For the text-containing cell, return its midpoint in [X, Y] coordinate format. 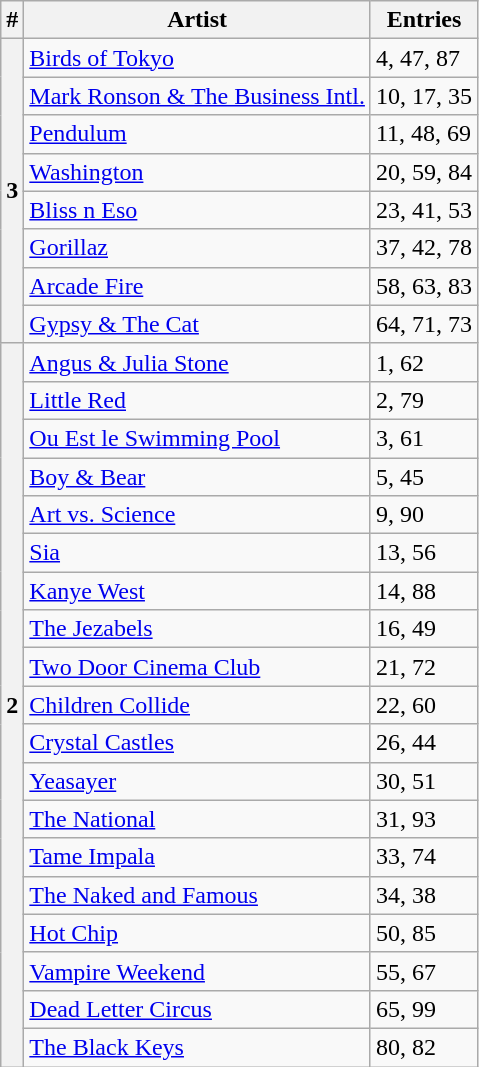
20, 59, 84 [424, 172]
The Black Keys [198, 1047]
Children Collide [198, 705]
50, 85 [424, 933]
Mark Ronson & The Business Intl. [198, 96]
31, 93 [424, 819]
Pendulum [198, 134]
Little Red [198, 400]
Gypsy & The Cat [198, 324]
The Jezabels [198, 629]
23, 41, 53 [424, 210]
Bliss n Eso [198, 210]
2, 79 [424, 400]
33, 74 [424, 857]
Tame Impala [198, 857]
2 [12, 704]
21, 72 [424, 667]
3 [12, 191]
Entries [424, 20]
4, 47, 87 [424, 58]
Washington [198, 172]
Crystal Castles [198, 743]
Sia [198, 553]
13, 56 [424, 553]
Birds of Tokyo [198, 58]
37, 42, 78 [424, 248]
Arcade Fire [198, 286]
58, 63, 83 [424, 286]
Vampire Weekend [198, 971]
64, 71, 73 [424, 324]
Artist [198, 20]
Gorillaz [198, 248]
Kanye West [198, 591]
Boy & Bear [198, 477]
Ou Est le Swimming Pool [198, 438]
Art vs. Science [198, 515]
Dead Letter Circus [198, 1009]
Hot Chip [198, 933]
80, 82 [424, 1047]
26, 44 [424, 743]
14, 88 [424, 591]
Angus & Julia Stone [198, 362]
11, 48, 69 [424, 134]
16, 49 [424, 629]
65, 99 [424, 1009]
5, 45 [424, 477]
30, 51 [424, 781]
10, 17, 35 [424, 96]
22, 60 [424, 705]
34, 38 [424, 895]
Yeasayer [198, 781]
9, 90 [424, 515]
3, 61 [424, 438]
55, 67 [424, 971]
The Naked and Famous [198, 895]
Two Door Cinema Club [198, 667]
The National [198, 819]
# [12, 20]
1, 62 [424, 362]
